Return [x, y] of the center of cell containing provided text 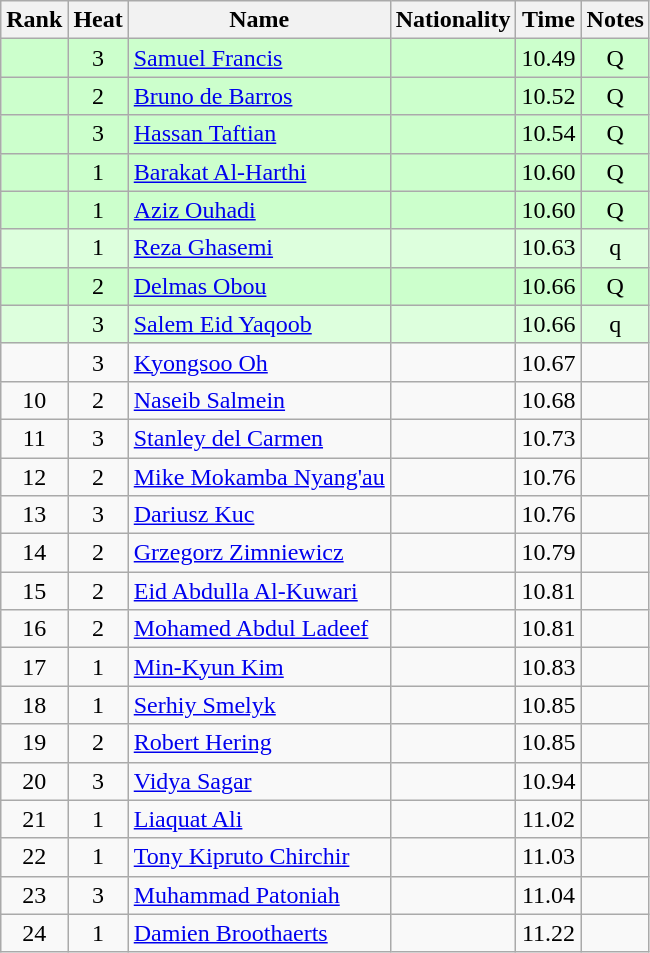
10.49 [548, 58]
Muhammad Patoniah [259, 895]
10.52 [548, 96]
19 [34, 743]
21 [34, 819]
17 [34, 667]
Heat [98, 20]
10 [34, 400]
Dariusz Kuc [259, 515]
11.03 [548, 857]
18 [34, 705]
Grzegorz Zimniewicz [259, 553]
15 [34, 591]
11.02 [548, 819]
11 [34, 438]
Serhiy Smelyk [259, 705]
Eid Abdulla Al-Kuwari [259, 591]
10.94 [548, 781]
10.73 [548, 438]
Naseib Salmein [259, 400]
11.22 [548, 933]
Kyongsoo Oh [259, 362]
10.67 [548, 362]
Damien Broothaerts [259, 933]
10.63 [548, 248]
Notes [615, 20]
Rank [34, 20]
16 [34, 629]
Tony Kipruto Chirchir [259, 857]
10.79 [548, 553]
10.54 [548, 134]
23 [34, 895]
20 [34, 781]
Delmas Obou [259, 286]
Time [548, 20]
Bruno de Barros [259, 96]
24 [34, 933]
10.68 [548, 400]
Nationality [453, 20]
Salem Eid Yaqoob [259, 324]
Liaquat Ali [259, 819]
13 [34, 515]
Barakat Al-Harthi [259, 172]
22 [34, 857]
11.04 [548, 895]
Hassan Taftian [259, 134]
Reza Ghasemi [259, 248]
Samuel Francis [259, 58]
Min-Kyun Kim [259, 667]
Mohamed Abdul Ladeef [259, 629]
Stanley del Carmen [259, 438]
Aziz Ouhadi [259, 210]
Name [259, 20]
Mike Mokamba Nyang'au [259, 477]
14 [34, 553]
Vidya Sagar [259, 781]
Robert Hering [259, 743]
10.83 [548, 667]
12 [34, 477]
